Pinpoint the cell where the given text exists, returning its (X, Y) midpoint coordinate. 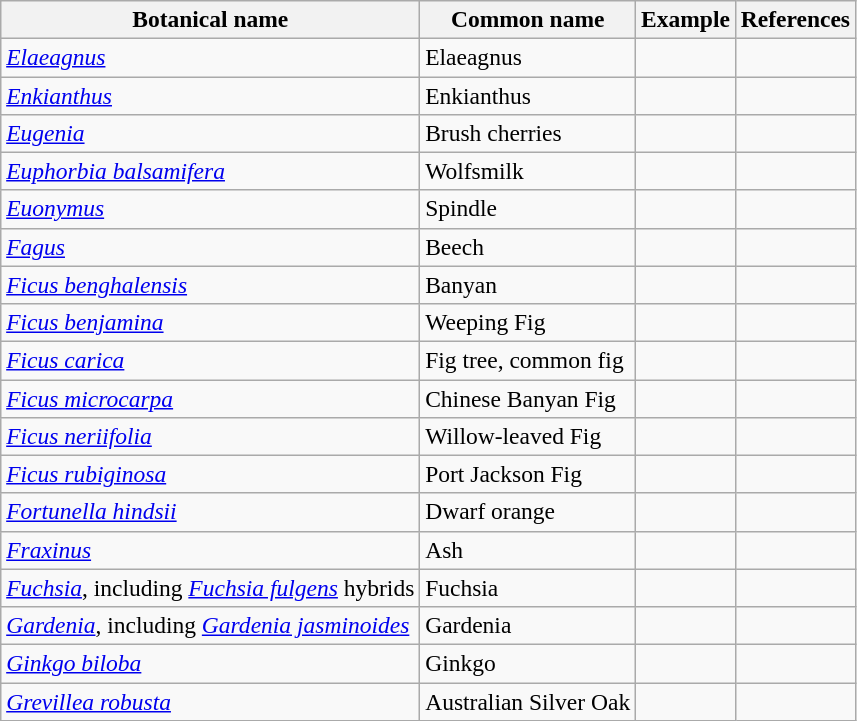
Willow-leaved Fig (528, 436)
Euonymus (210, 209)
Gardenia (528, 625)
References (795, 19)
Ficus microcarpa (210, 398)
Fortunella hindsii (210, 512)
Ficus rubiginosa (210, 474)
Eugenia (210, 133)
Brush cherries (528, 133)
Ficus carica (210, 360)
Dwarf orange (528, 512)
Fig tree, common fig (528, 360)
Banyan (528, 285)
Ginkgo biloba (210, 663)
Spindle (528, 209)
Ginkgo (528, 663)
Gardenia, including Gardenia jasminoides (210, 625)
Beech (528, 247)
Wolfsmilk (528, 171)
Fraxinus (210, 550)
Ficus benghalensis (210, 285)
Chinese Banyan Fig (528, 398)
Australian Silver Oak (528, 701)
Ficus neriifolia (210, 436)
Fuchsia (528, 588)
Botanical name (210, 19)
Port Jackson Fig (528, 474)
Ficus benjamina (210, 322)
Example (686, 19)
Fagus (210, 247)
Common name (528, 19)
Fuchsia, including Fuchsia fulgens hybrids (210, 588)
Euphorbia balsamifera (210, 171)
Ash (528, 550)
Grevillea robusta (210, 701)
Weeping Fig (528, 322)
